Return the [x, y] coordinate for the center point of the cell that contains the specified text.  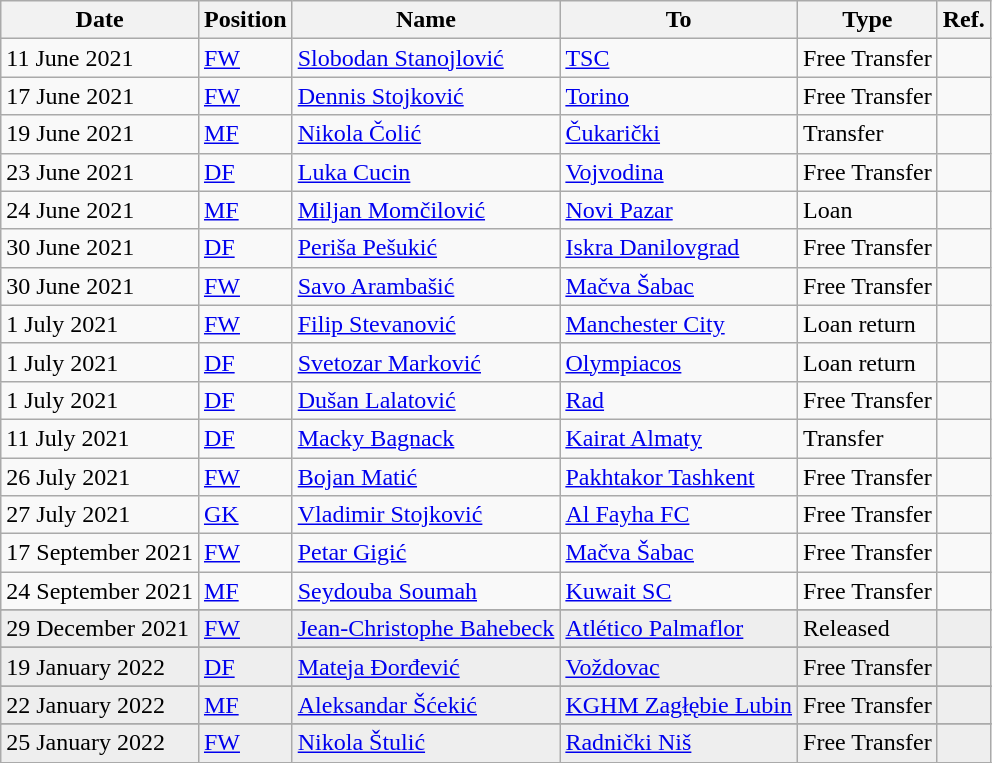
Radnički Niš [679, 743]
Filip Stevanović [426, 324]
19 June 2021 [100, 134]
Čukarički [679, 134]
29 December 2021 [100, 629]
Jean-Christophe Bahebeck [426, 629]
24 June 2021 [100, 210]
23 June 2021 [100, 172]
25 January 2022 [100, 743]
Loan [868, 210]
27 July 2021 [100, 515]
Periša Pešukić [426, 248]
26 July 2021 [100, 477]
Luka Cucin [426, 172]
Pakhtakor Tashkent [679, 477]
Svetozar Marković [426, 362]
Date [100, 20]
Released [868, 629]
Voždovac [679, 667]
Petar Gigić [426, 553]
Type [868, 20]
Mateja Đorđević [426, 667]
Novi Pazar [679, 210]
GK [245, 515]
Rad [679, 400]
24 September 2021 [100, 591]
Olympiacos [679, 362]
Vladimir Stojković [426, 515]
19 January 2022 [100, 667]
Dennis Stojković [426, 96]
TSC [679, 58]
KGHM Zagłębie Lubin [679, 705]
11 July 2021 [100, 438]
17 September 2021 [100, 553]
Dušan Lalatović [426, 400]
Al Fayha FC [679, 515]
Savo Arambašić [426, 286]
Nikola Štulić [426, 743]
Seydouba Soumah [426, 591]
To [679, 20]
Manchester City [679, 324]
Macky Bagnack [426, 438]
Vojvodina [679, 172]
Iskra Danilovgrad [679, 248]
Ref. [964, 20]
11 June 2021 [100, 58]
Miljan Momčilović [426, 210]
Bojan Matić [426, 477]
22 January 2022 [100, 705]
Aleksandar Šćekić [426, 705]
Kuwait SC [679, 591]
Kairat Almaty [679, 438]
Name [426, 20]
Atlético Palmaflor [679, 629]
Nikola Čolić [426, 134]
Torino [679, 96]
Position [245, 20]
17 June 2021 [100, 96]
Slobodan Stanojlović [426, 58]
